Provide the (X, Y) coordinate of the cell's center where the given text is located.  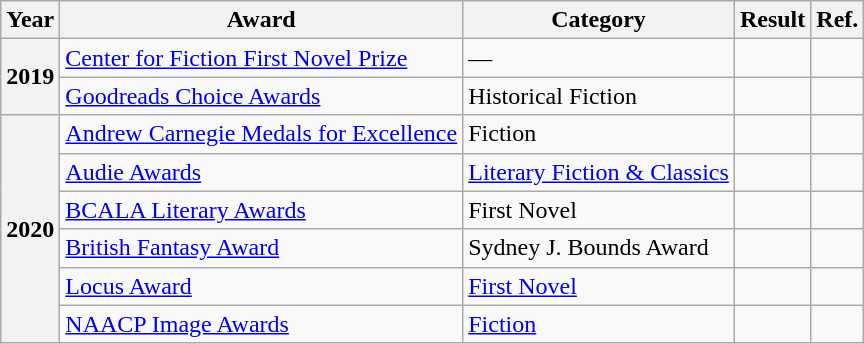
Result (772, 20)
Audie Awards (262, 172)
Literary Fiction & Classics (599, 172)
2019 (30, 77)
British Fantasy Award (262, 248)
Goodreads Choice Awards (262, 96)
2020 (30, 229)
Historical Fiction (599, 96)
Award (262, 20)
NAACP Image Awards (262, 324)
BCALA Literary Awards (262, 210)
Center for Fiction First Novel Prize (262, 58)
Andrew Carnegie Medals for Excellence (262, 134)
Ref. (838, 20)
Sydney J. Bounds Award (599, 248)
— (599, 58)
Locus Award (262, 286)
Category (599, 20)
Year (30, 20)
